Scan for the cell matching the given text and deliver its (X, Y) coordinate at center. 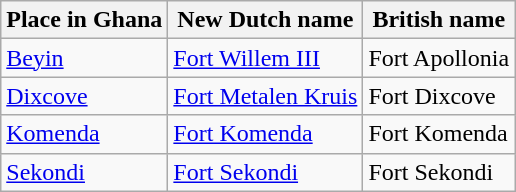
New Dutch name (266, 20)
Beyin (84, 58)
Sekondi (84, 172)
Fort Apollonia (439, 58)
Fort Dixcove (439, 96)
Dixcove (84, 96)
Komenda (84, 134)
Fort Willem III (266, 58)
Place in Ghana (84, 20)
British name (439, 20)
Fort Metalen Kruis (266, 96)
